Provide the (X, Y) coordinate of the cell's center where the given text is located.  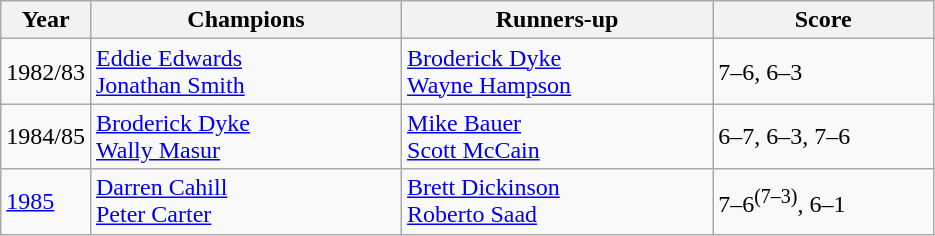
7–6, 6–3 (824, 72)
Mike Bauer Scott McCain (558, 136)
Brett Dickinson Roberto Saad (558, 202)
Runners-up (558, 20)
Eddie Edwards Jonathan Smith (246, 72)
Broderick Dyke Wally Masur (246, 136)
Score (824, 20)
7–6(7–3), 6–1 (824, 202)
Darren Cahill Peter Carter (246, 202)
6–7, 6–3, 7–6 (824, 136)
1985 (46, 202)
Broderick Dyke Wayne Hampson (558, 72)
1984/85 (46, 136)
Year (46, 20)
Champions (246, 20)
1982/83 (46, 72)
